Extract the (x, y) coordinate from the center of the cell holding the provided text.  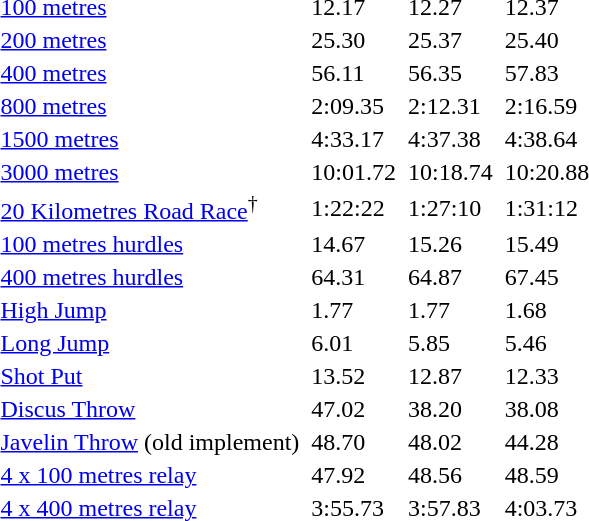
64.87 (451, 277)
64.31 (354, 277)
48.70 (354, 442)
1:22:22 (354, 208)
2:09.35 (354, 106)
2:12.31 (451, 106)
13.52 (354, 376)
4:37.38 (451, 139)
14.67 (354, 244)
1:27:10 (451, 208)
10:18.74 (451, 172)
12.87 (451, 376)
25.30 (354, 40)
38.20 (451, 409)
6.01 (354, 343)
48.02 (451, 442)
47.02 (354, 409)
5.85 (451, 343)
15.26 (451, 244)
56.35 (451, 73)
56.11 (354, 73)
48.56 (451, 475)
25.37 (451, 40)
10:01.72 (354, 172)
4:33.17 (354, 139)
47.92 (354, 475)
